Extract the [X, Y] coordinate from the center of the cell holding the provided text.  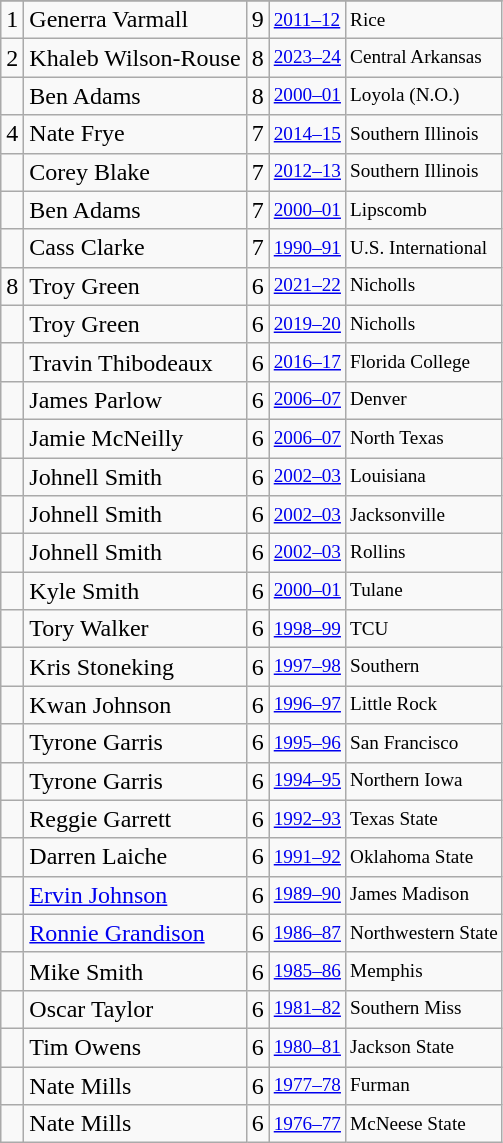
Darren Laiche [135, 857]
Ervin Johnson [135, 895]
North Texas [424, 438]
Rollins [424, 553]
Oscar Taylor [135, 1009]
Tim Owens [135, 1047]
1989–90 [307, 895]
1996–97 [307, 705]
2 [12, 58]
Jamie McNeilly [135, 438]
Little Rock [424, 705]
1981–82 [307, 1009]
Ronnie Grandison [135, 933]
Jackson State [424, 1047]
2014–15 [307, 134]
Southern Miss [424, 1009]
Travin Thibodeaux [135, 362]
2011–12 [307, 20]
1977–78 [307, 1085]
1990–91 [307, 248]
Kyle Smith [135, 591]
2019–20 [307, 324]
Kwan Johnson [135, 705]
TCU [424, 629]
1986–87 [307, 933]
1995–96 [307, 743]
Nate Frye [135, 134]
U.S. International [424, 248]
Khaleb Wilson-Rouse [135, 58]
1 [12, 20]
1994–95 [307, 781]
Generra Varmall [135, 20]
1976–77 [307, 1124]
2012–13 [307, 172]
Tulane [424, 591]
2023–24 [307, 58]
2016–17 [307, 362]
Northwestern State [424, 933]
Denver [424, 400]
4 [12, 134]
Kris Stoneking [135, 667]
1985–86 [307, 971]
1992–93 [307, 819]
Northern Iowa [424, 781]
9 [258, 20]
Tory Walker [135, 629]
Furman [424, 1085]
James Madison [424, 895]
Reggie Garrett [135, 819]
Loyola (N.O.) [424, 96]
2021–22 [307, 286]
McNeese State [424, 1124]
Lipscomb [424, 210]
Rice [424, 20]
Memphis [424, 971]
Corey Blake [135, 172]
Texas State [424, 819]
Southern [424, 667]
1980–81 [307, 1047]
1997–98 [307, 667]
James Parlow [135, 400]
Florida College [424, 362]
1998–99 [307, 629]
Cass Clarke [135, 248]
Mike Smith [135, 971]
San Francisco [424, 743]
1991–92 [307, 857]
Central Arkansas [424, 58]
Jacksonville [424, 515]
Oklahoma State [424, 857]
Louisiana [424, 477]
